Scan for the cell matching the given text and deliver its (X, Y) coordinate at center. 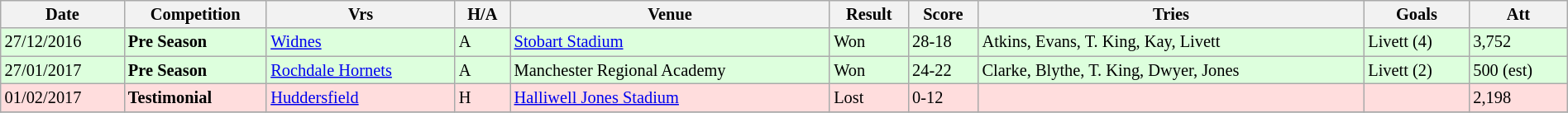
Vrs (361, 14)
H/A (483, 14)
Lost (868, 97)
27/12/2016 (63, 42)
Huddersfield (361, 97)
Date (63, 14)
3,752 (1518, 42)
Venue (670, 14)
24-22 (943, 70)
27/01/2017 (63, 70)
Halliwell Jones Stadium (670, 97)
Score (943, 14)
Stobart Stadium (670, 42)
Competition (195, 14)
Clarke, Blythe, T. King, Dwyer, Jones (1171, 70)
28-18 (943, 42)
Rochdale Hornets (361, 70)
Testimonial (195, 97)
01/02/2017 (63, 97)
Tries (1171, 14)
Att (1518, 14)
Livett (2) (1416, 70)
Atkins, Evans, T. King, Kay, Livett (1171, 42)
Result (868, 14)
Goals (1416, 14)
Manchester Regional Academy (670, 70)
500 (est) (1518, 70)
Widnes (361, 42)
H (483, 97)
2,198 (1518, 97)
0-12 (943, 97)
Livett (4) (1416, 42)
